From the cell containing the given text, extract its center point as [x, y] coordinate. 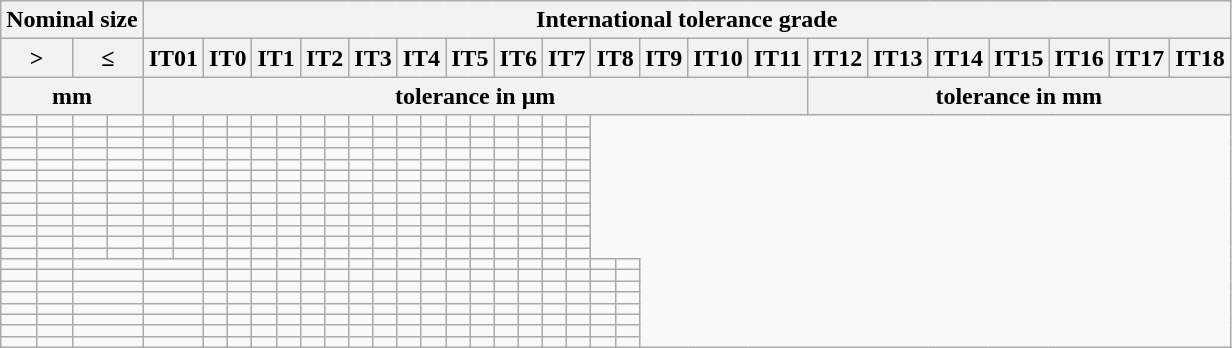
> [37, 58]
IT1 [276, 58]
IT7 [567, 58]
IT10 [718, 58]
IT0 [228, 58]
IT3 [373, 58]
IT14 [958, 58]
International tolerance grade [686, 20]
IT11 [778, 58]
IT9 [663, 58]
IT5 [470, 58]
mm [72, 96]
IT4 [421, 58]
Nominal size [72, 20]
IT16 [1079, 58]
IT2 [324, 58]
IT17 [1139, 58]
tolerance in mm [1018, 96]
IT6 [518, 58]
tolerance in μm [475, 96]
IT15 [1019, 58]
IT01 [173, 58]
IT18 [1200, 58]
IT12 [837, 58]
IT8 [615, 58]
IT13 [898, 58]
≤ [108, 58]
